Pinpoint the cell where the given text exists, returning its (x, y) midpoint coordinate. 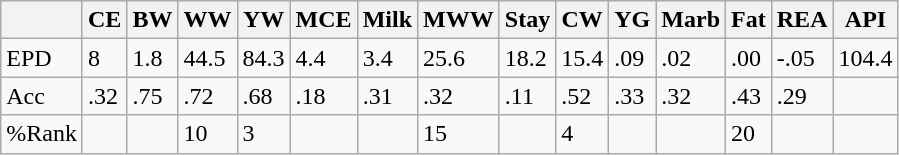
MWW (459, 20)
8 (104, 58)
-.05 (802, 58)
Milk (387, 20)
.11 (527, 96)
BW (152, 20)
CE (104, 20)
.00 (749, 58)
25.6 (459, 58)
.52 (582, 96)
REA (802, 20)
104.4 (866, 58)
.09 (632, 58)
1.8 (152, 58)
Fat (749, 20)
Acc (42, 96)
.75 (152, 96)
20 (749, 134)
MCE (324, 20)
Marb (691, 20)
15.4 (582, 58)
YW (264, 20)
3.4 (387, 58)
84.3 (264, 58)
.43 (749, 96)
.33 (632, 96)
4 (582, 134)
.31 (387, 96)
44.5 (208, 58)
EPD (42, 58)
%Rank (42, 134)
15 (459, 134)
.02 (691, 58)
Stay (527, 20)
.29 (802, 96)
API (866, 20)
18.2 (527, 58)
3 (264, 134)
.68 (264, 96)
.18 (324, 96)
4.4 (324, 58)
WW (208, 20)
CW (582, 20)
.72 (208, 96)
YG (632, 20)
10 (208, 134)
